Detect which cell encompasses the target text, then output its [X, Y] center coordinate. 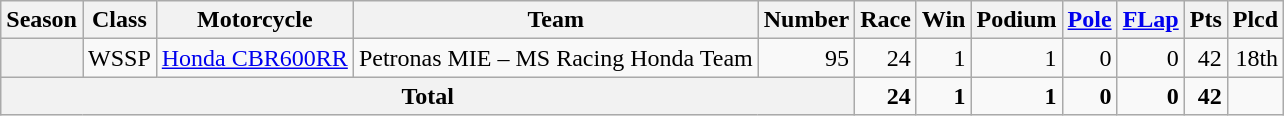
WSSP [119, 58]
Pole [1090, 20]
FLap [1150, 20]
Pts [1206, 20]
Win [944, 20]
Podium [1016, 20]
95 [806, 58]
Season [42, 20]
18th [1255, 58]
Plcd [1255, 20]
Total [428, 96]
Motorcycle [254, 20]
Team [556, 20]
Class [119, 20]
Petronas MIE – MS Racing Honda Team [556, 58]
Number [806, 20]
Honda CBR600RR [254, 58]
Race [886, 20]
